Detect which cell encompasses the target text, then output its [X, Y] center coordinate. 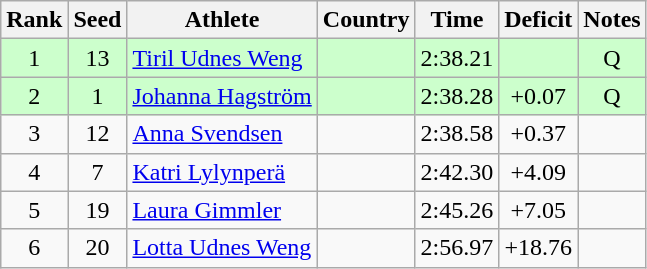
7 [98, 172]
2:38.58 [457, 134]
Laura Gimmler [222, 210]
Country [366, 20]
2:42.30 [457, 172]
+0.07 [538, 96]
3 [34, 134]
6 [34, 248]
Tiril Udnes Weng [222, 58]
Deficit [538, 20]
Katri Lylynperä [222, 172]
+4.09 [538, 172]
13 [98, 58]
+18.76 [538, 248]
12 [98, 134]
Time [457, 20]
Rank [34, 20]
Anna Svendsen [222, 134]
Notes [612, 20]
5 [34, 210]
Seed [98, 20]
Lotta Udnes Weng [222, 248]
2:56.97 [457, 248]
2:38.28 [457, 96]
2:38.21 [457, 58]
19 [98, 210]
Athlete [222, 20]
2:45.26 [457, 210]
+7.05 [538, 210]
20 [98, 248]
+0.37 [538, 134]
4 [34, 172]
2 [34, 96]
Johanna Hagström [222, 96]
